For the text-containing cell, return its midpoint in [x, y] coordinate format. 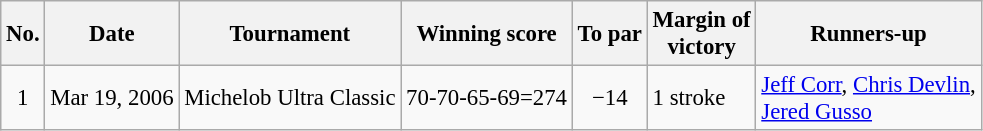
Jeff Corr, Chris Devlin, Jered Gusso [868, 98]
−14 [610, 98]
Michelob Ultra Classic [290, 98]
Runners-up [868, 34]
Winning score [487, 34]
Margin ofvictory [702, 34]
70-70-65-69=274 [487, 98]
Mar 19, 2006 [112, 98]
Tournament [290, 34]
Date [112, 34]
To par [610, 34]
1 [23, 98]
1 stroke [702, 98]
No. [23, 34]
